Locate the cell with the specified text and output its (x, y) center coordinate. 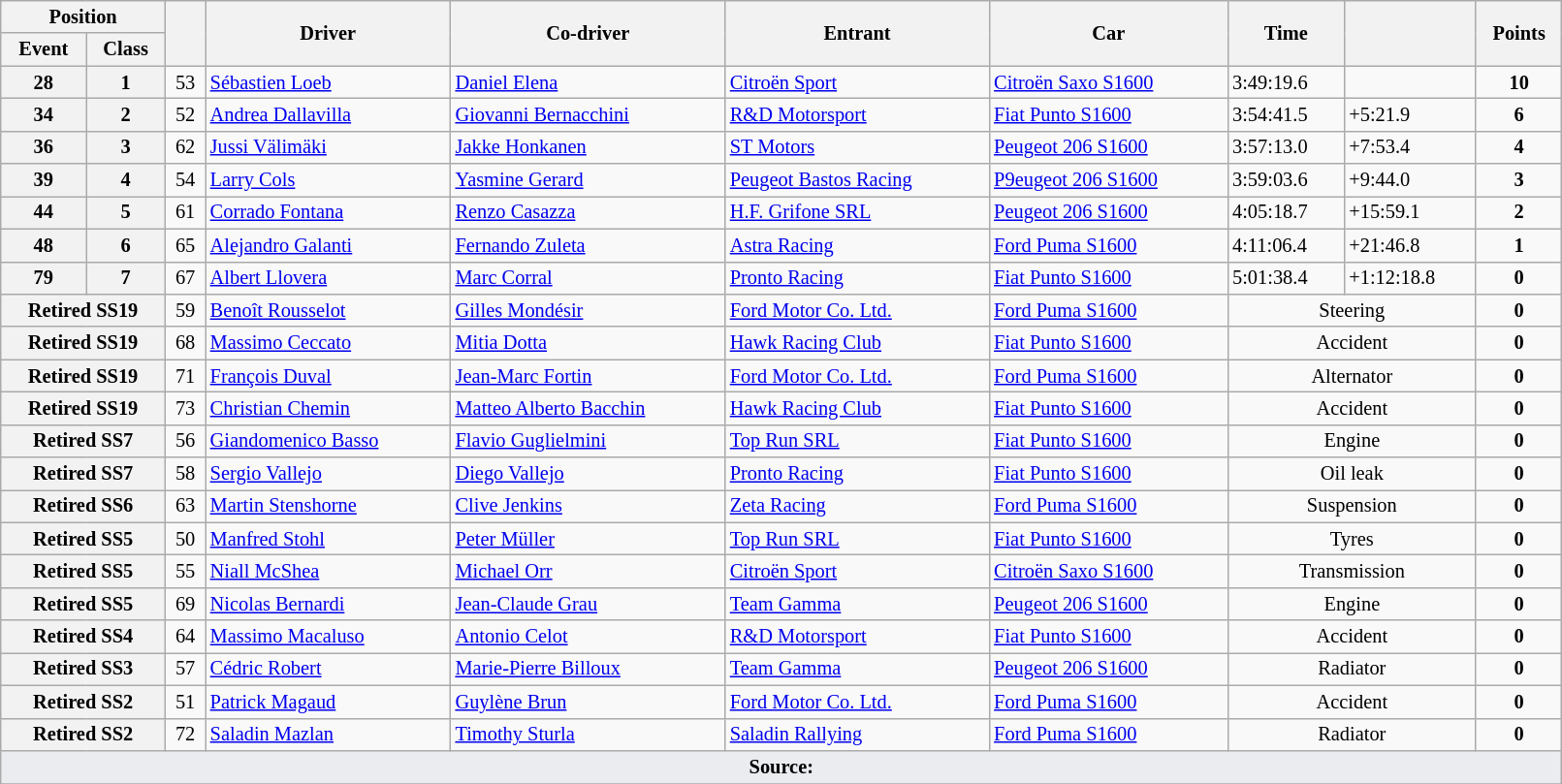
Clive Jenkins (588, 506)
Fernando Zuleta (588, 245)
Oil leak (1352, 474)
54 (184, 180)
+21:46.8 (1410, 245)
79 (44, 278)
Steering (1352, 310)
Antonio Celot (588, 637)
Zeta Racing (857, 506)
28 (44, 82)
48 (44, 245)
Alejandro Galanti (328, 245)
5 (126, 212)
Retired SS4 (83, 637)
Massimo Macaluso (328, 637)
39 (44, 180)
10 (1518, 82)
Gilles Mondésir (588, 310)
Matteo Alberto Bacchin (588, 408)
François Duval (328, 376)
61 (184, 212)
H.F. Grifone SRL (857, 212)
Co-driver (588, 33)
Marie-Pierre Billoux (588, 669)
62 (184, 147)
7 (126, 278)
Time (1286, 33)
Diego Vallejo (588, 474)
3:57:13.0 (1286, 147)
4:05:18.7 (1286, 212)
5:01:38.4 (1286, 278)
Retired SS3 (83, 669)
Cédric Robert (328, 669)
Sergio Vallejo (328, 474)
+1:12:18.8 (1410, 278)
53 (184, 82)
71 (184, 376)
Giandomenico Basso (328, 441)
Source: (781, 767)
Christian Chemin (328, 408)
52 (184, 114)
Larry Cols (328, 180)
3:54:41.5 (1286, 114)
Astra Racing (857, 245)
Nicolas Bernardi (328, 604)
Manfred Stohl (328, 539)
Jean-Marc Fortin (588, 376)
64 (184, 637)
Massimo Ceccato (328, 343)
+9:44.0 (1410, 180)
Sébastien Loeb (328, 82)
Michael Orr (588, 571)
73 (184, 408)
3:49:19.6 (1286, 82)
Position (83, 16)
34 (44, 114)
Jean-Claude Grau (588, 604)
Timothy Sturla (588, 735)
44 (44, 212)
Guylène Brun (588, 702)
Niall McShea (328, 571)
69 (184, 604)
+15:59.1 (1410, 212)
55 (184, 571)
Benoît Rousselot (328, 310)
67 (184, 278)
+5:21.9 (1410, 114)
Saladin Rallying (857, 735)
Car (1108, 33)
Jussi Välimäki (328, 147)
Giovanni Bernacchini (588, 114)
59 (184, 310)
57 (184, 669)
Points (1518, 33)
Alternator (1352, 376)
Retired SS6 (83, 506)
Patrick Magaud (328, 702)
58 (184, 474)
ST Motors (857, 147)
Renzo Casazza (588, 212)
Suspension (1352, 506)
50 (184, 539)
63 (184, 506)
68 (184, 343)
Class (126, 49)
Martin Stenshorne (328, 506)
Tyres (1352, 539)
56 (184, 441)
Marc Corral (588, 278)
Andrea Dallavilla (328, 114)
Saladin Mazlan (328, 735)
Jakke Honkanen (588, 147)
72 (184, 735)
Daniel Elena (588, 82)
36 (44, 147)
P9eugeot 206 S1600 (1108, 180)
Mitia Dotta (588, 343)
3:59:03.6 (1286, 180)
Flavio Guglielmini (588, 441)
Event (44, 49)
4:11:06.4 (1286, 245)
Transmission (1352, 571)
Peugeot Bastos Racing (857, 180)
65 (184, 245)
Albert Llovera (328, 278)
51 (184, 702)
Yasmine Gerard (588, 180)
Peter Müller (588, 539)
Driver (328, 33)
Entrant (857, 33)
+7:53.4 (1410, 147)
Corrado Fontana (328, 212)
